Locate the cell with the specified text and output its (X, Y) center coordinate. 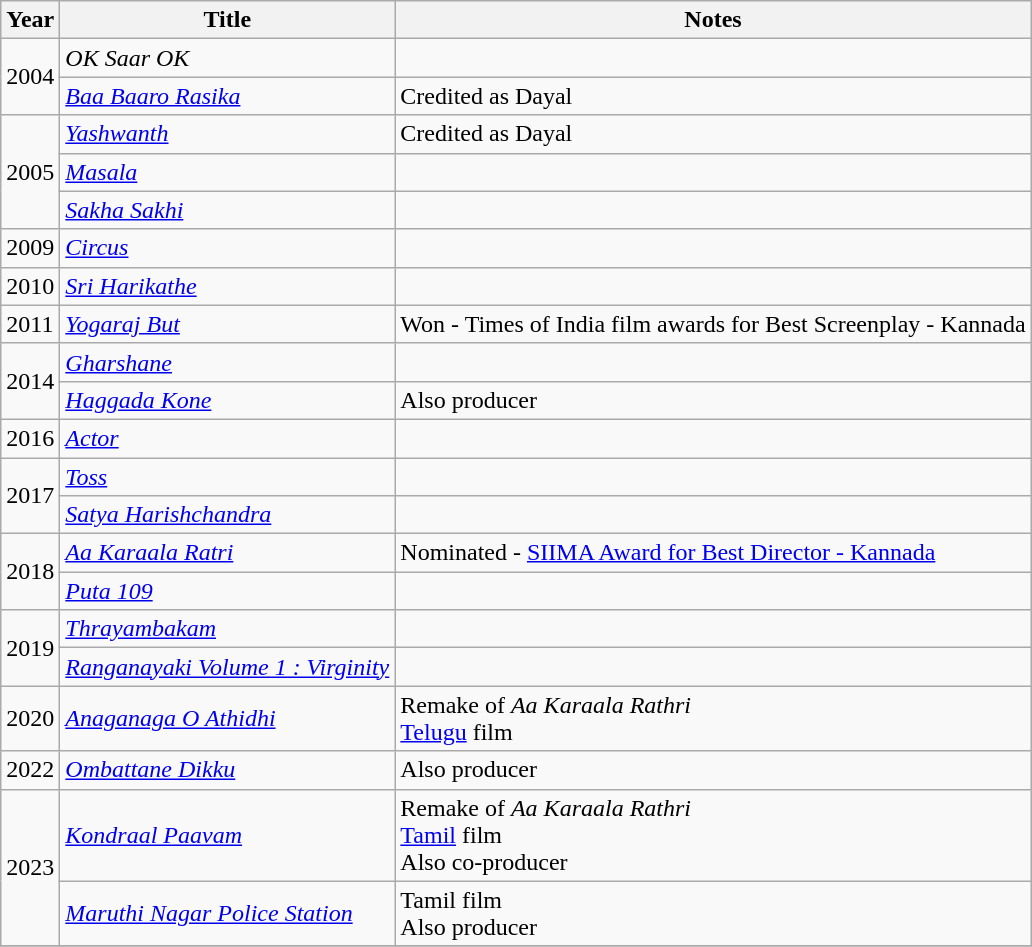
Tamil filmAlso producer (713, 914)
2023 (30, 868)
2020 (30, 718)
Remake of Aa Karaala RathriTamil filmAlso co-producer (713, 835)
2009 (30, 248)
Ombattane Dikku (228, 770)
2004 (30, 77)
Thrayambakam (228, 629)
Won - Times of India film awards for Best Screenplay - Kannada (713, 324)
Notes (713, 20)
2018 (30, 572)
Baa Baaro Rasika (228, 96)
2016 (30, 438)
OK Saar OK (228, 58)
Satya Harishchandra (228, 515)
Toss (228, 477)
Gharshane (228, 362)
2011 (30, 324)
Sakha Sakhi (228, 210)
Puta 109 (228, 591)
Actor (228, 438)
Ranganayaki Volume 1 : Virginity (228, 667)
Remake of Aa Karaala RathriTelugu film (713, 718)
2022 (30, 770)
Circus (228, 248)
Haggada Kone (228, 400)
2005 (30, 172)
Yashwanth (228, 134)
Nominated - SIIMA Award for Best Director - Kannada (713, 553)
Aa Karaala Ratri (228, 553)
Year (30, 20)
Anaganaga O Athidhi (228, 718)
2010 (30, 286)
2019 (30, 648)
2017 (30, 496)
Yogaraj But (228, 324)
Sri Harikathe (228, 286)
Maruthi Nagar Police Station (228, 914)
Kondraal Paavam (228, 835)
Masala (228, 172)
Title (228, 20)
2014 (30, 381)
